For the text-containing cell, return its midpoint in (X, Y) coordinate format. 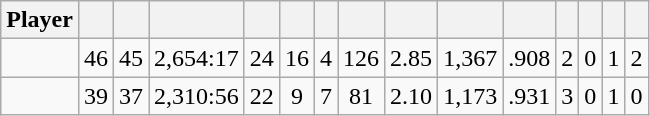
.908 (530, 58)
4 (326, 58)
1,173 (470, 96)
9 (296, 96)
81 (362, 96)
16 (296, 58)
39 (96, 96)
.931 (530, 96)
24 (262, 58)
3 (568, 96)
46 (96, 58)
126 (362, 58)
2.10 (412, 96)
45 (132, 58)
37 (132, 96)
2.85 (412, 58)
Player (40, 20)
1,367 (470, 58)
7 (326, 96)
2,310:56 (197, 96)
2,654:17 (197, 58)
22 (262, 96)
